Capture the cell that displays the provided text and extract its (X, Y) central coordinate. 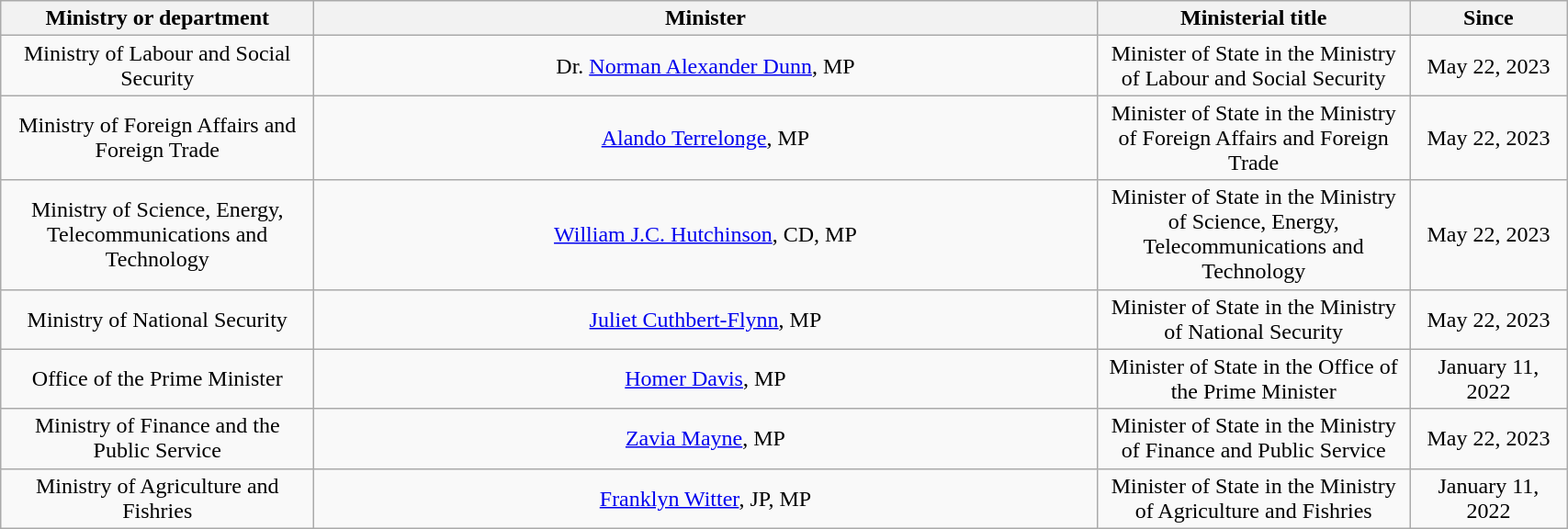
Ministry of Finance and the Public Service (158, 439)
Office of the Prime Minister (158, 378)
Alando Terrelonge, MP (705, 138)
Minister of State in the Ministry of Finance and Public Service (1253, 439)
William J.C. Hutchinson, CD, MP (705, 235)
Zavia Mayne, MP (705, 439)
Minister of State in the Ministry of Foreign Affairs and Foreign Trade (1253, 138)
Ministry of Agriculture and Fishries (158, 498)
Since (1488, 18)
Minister (705, 18)
Ministry of Foreign Affairs and Foreign Trade (158, 138)
Homer Davis, MP (705, 378)
Ministry of National Security (158, 320)
Minister of State in the Office of the Prime Minister (1253, 378)
Minister of State in the Ministry of National Security (1253, 320)
Ministry of Labour and Social Security (158, 66)
Minister of State in the Ministry of Science, Energy, Telecommunications and Technology (1253, 235)
Ministerial title (1253, 18)
Minister of State in the Ministry of Labour and Social Security (1253, 66)
Ministry or department (158, 18)
Minister of State in the Ministry of Agriculture and Fishries (1253, 498)
Franklyn Witter, JP, MP (705, 498)
Juliet Cuthbert-Flynn, MP (705, 320)
Dr. Norman Alexander Dunn, MP (705, 66)
Ministry of Science, Energy, Telecommunications and Technology (158, 235)
